Extract the [x, y] coordinate from the center of the cell holding the provided text.  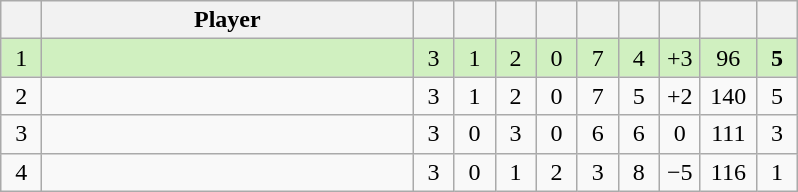
96 [728, 58]
+2 [680, 96]
Player [228, 20]
8 [638, 172]
111 [728, 134]
140 [728, 96]
−5 [680, 172]
+3 [680, 58]
116 [728, 172]
